Output the [x, y] coordinate of the center of the cell containing the given text.  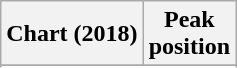
Peak position [189, 34]
Chart (2018) [72, 34]
